Pinpoint the cell where the given text exists, returning its [X, Y] midpoint coordinate. 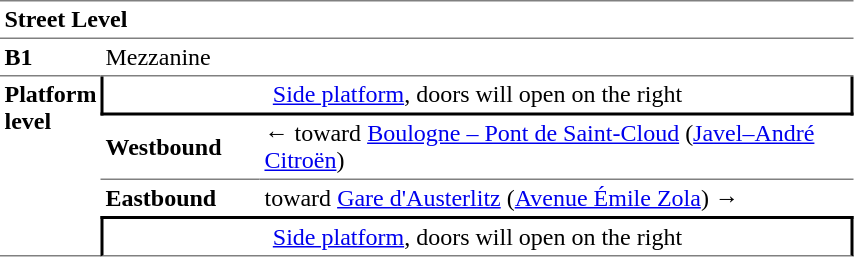
← toward Boulogne – Pont de Saint-Cloud (Javel–André Citroën) [557, 148]
Street Level [427, 20]
B1 [50, 58]
toward Gare d'Austerlitz (Avenue Émile Zola) → [557, 198]
Mezzanine [478, 58]
Eastbound [180, 198]
Platform level [50, 166]
Westbound [180, 148]
